Provide the [X, Y] coordinate of the cell's center where the given text is located.  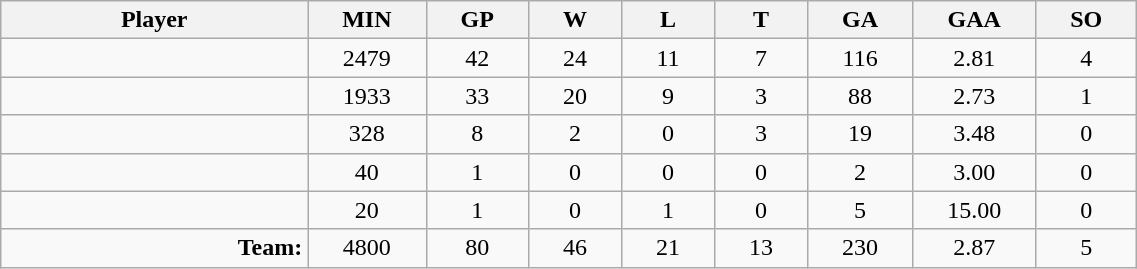
7 [762, 58]
SO [1086, 20]
L [668, 20]
2.87 [974, 248]
230 [860, 248]
2.81 [974, 58]
3.48 [974, 134]
MIN [367, 20]
T [762, 20]
9 [668, 96]
42 [477, 58]
15.00 [974, 210]
24 [574, 58]
80 [477, 248]
2479 [367, 58]
1933 [367, 96]
40 [367, 172]
4800 [367, 248]
21 [668, 248]
GAA [974, 20]
W [574, 20]
11 [668, 58]
4 [1086, 58]
46 [574, 248]
33 [477, 96]
8 [477, 134]
Team: [154, 248]
2.73 [974, 96]
116 [860, 58]
GA [860, 20]
13 [762, 248]
Player [154, 20]
3.00 [974, 172]
88 [860, 96]
19 [860, 134]
GP [477, 20]
328 [367, 134]
